Identify which cell holds the provided text, then report its (X, Y) central coordinate. 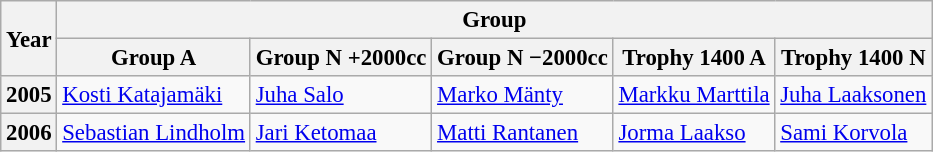
Jorma Laakso (694, 133)
Trophy 1400 A (694, 58)
Jari Ketomaa (340, 133)
Group A (154, 58)
Juha Laaksonen (854, 95)
Sebastian Lindholm (154, 133)
Sami Korvola (854, 133)
Group (494, 20)
2005 (29, 95)
Kosti Katajamäki (154, 95)
Markku Marttila (694, 95)
Matti Rantanen (522, 133)
Group N +2000cc (340, 58)
Group N −2000cc (522, 58)
Trophy 1400 N (854, 58)
Year (29, 38)
Marko Mänty (522, 95)
Juha Salo (340, 95)
2006 (29, 133)
